Capture the cell that displays the provided text and extract its (x, y) central coordinate. 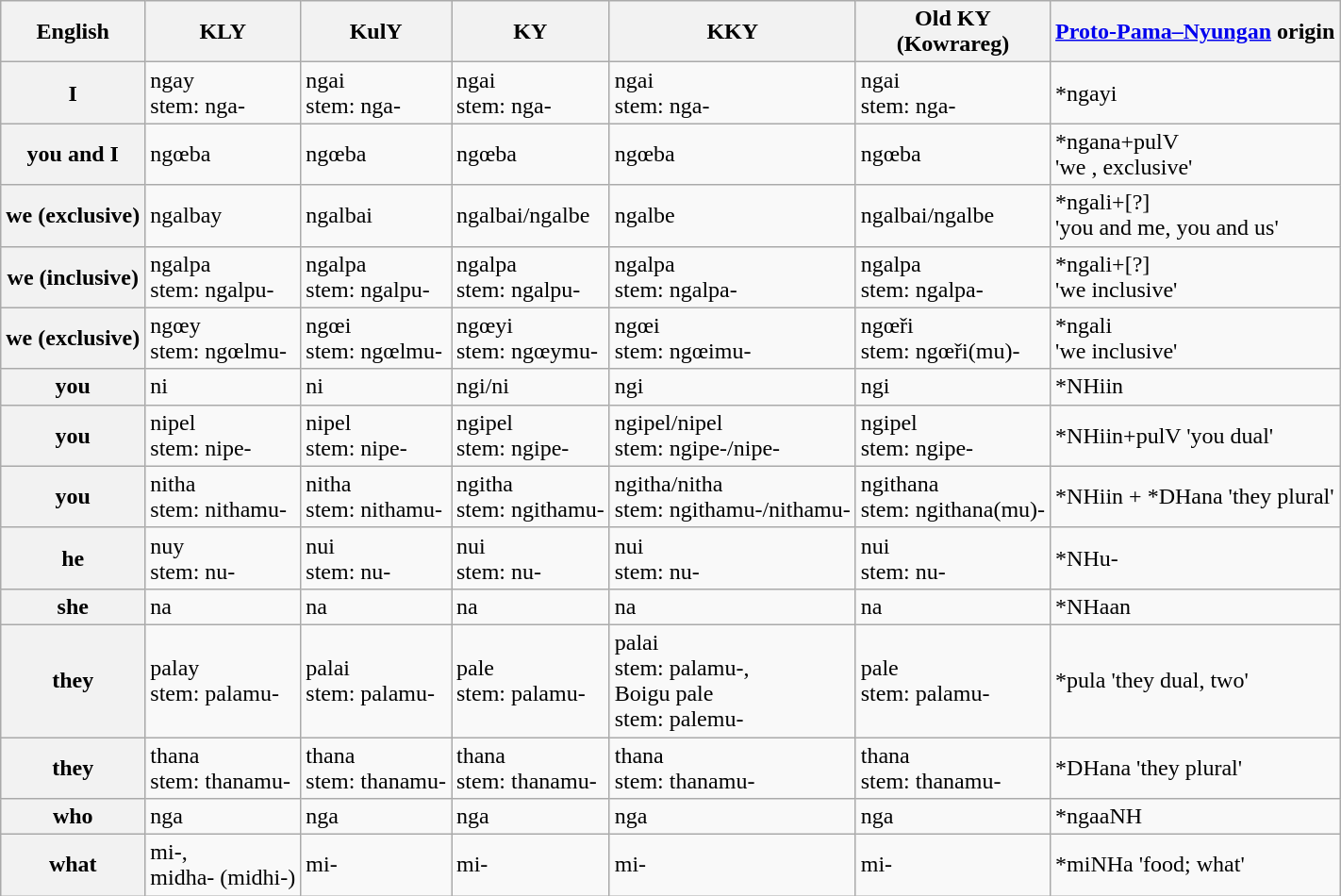
ngipel/nipel stem: ngipe-/nipe- (732, 436)
we (inclusive) (74, 277)
*ngayi (1196, 92)
ngay stem: nga- (223, 92)
what (74, 866)
palai stem: palamu- (376, 681)
ngitha/nitha stem: ngithamu-/nithamu- (732, 496)
ngœři stem: ngœři(mu)- (952, 338)
nuy stem: nu- (223, 558)
KY (530, 32)
I (74, 92)
*DHana 'they plural' (1196, 768)
*NHaan (1196, 606)
KLY (223, 32)
English (74, 32)
ngœyi stem: ngœymu- (530, 338)
*ngana+pulV'we , exclusive' (1196, 155)
KKY (732, 32)
Proto-Pama–Nyungan origin (1196, 32)
*NHiin (1196, 387)
ngœi stem: ngœimu- (732, 338)
*ngali+[?]'we inclusive' (1196, 277)
ngithana stem: ngithana(mu)- (952, 496)
mi-, midha- (midhi-) (223, 866)
*NHu- (1196, 558)
ngi/ni (530, 387)
ngalbai (376, 215)
Old KY (Kowrareg) (952, 32)
ngalbay (223, 215)
who (74, 817)
palay stem: palamu- (223, 681)
*NHiin + *DHana 'they plural' (1196, 496)
*pula 'they dual, two' (1196, 681)
she (74, 606)
ngœi stem: ngœlmu- (376, 338)
*miNHa 'food; what' (1196, 866)
*ngali+[?]'you and me, you and us' (1196, 215)
KulY (376, 32)
*ngaaNH (1196, 817)
palai stem: palamu-, Boigu pale stem: palemu- (732, 681)
*ngali'we inclusive' (1196, 338)
ngitha stem: ngithamu- (530, 496)
ngœy stem: ngœlmu- (223, 338)
he (74, 558)
you and I (74, 155)
*NHiin+pulV 'you dual' (1196, 436)
ngalbe (732, 215)
